Identify which cell holds the provided text, then report its (X, Y) central coordinate. 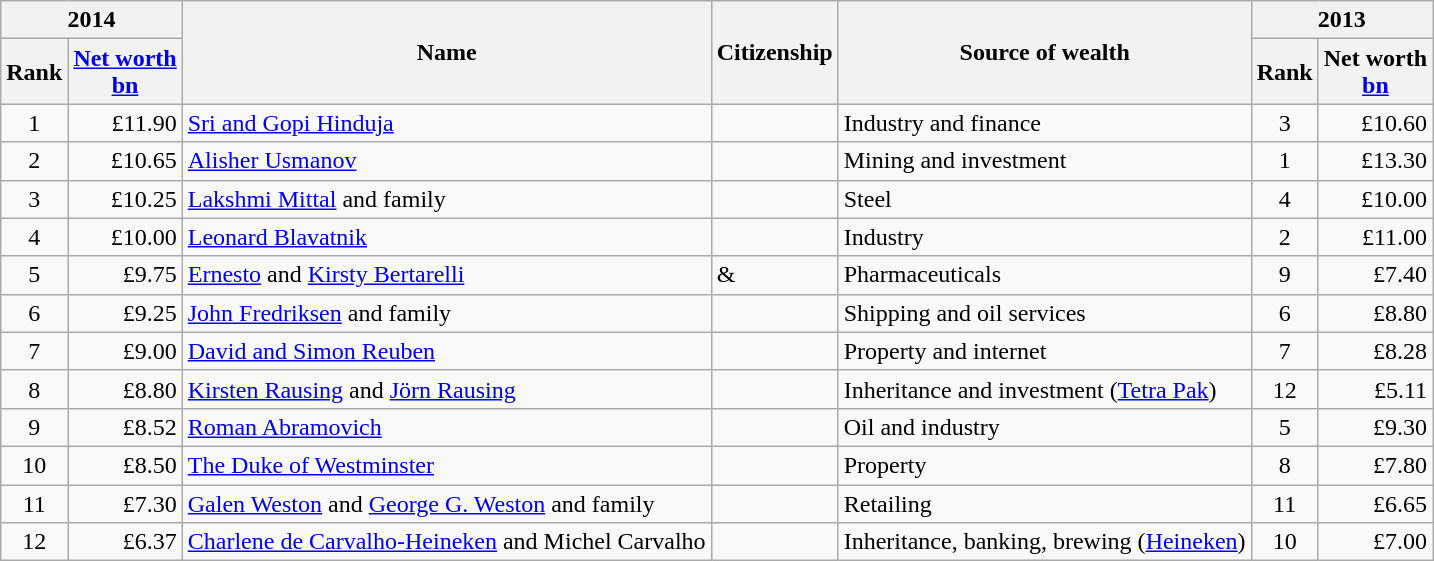
Inheritance, banking, brewing (Heineken) (1044, 542)
Industry and finance (1044, 123)
£9.25 (125, 313)
Pharmaceuticals (1044, 275)
The Duke of Westminster (446, 465)
Sri and Gopi Hinduja (446, 123)
£10.25 (125, 199)
2013 (1342, 20)
£10.65 (125, 161)
Shipping and oil services (1044, 313)
Mining and investment (1044, 161)
£9.00 (125, 351)
£8.52 (125, 427)
£11.90 (125, 123)
£8.28 (1375, 351)
David and Simon Reuben (446, 351)
£7.30 (125, 503)
Steel (1044, 199)
£6.65 (1375, 503)
£9.30 (1375, 427)
£10.60 (1375, 123)
Charlene de Carvalho-Heineken and Michel Carvalho (446, 542)
Inheritance and investment (Tetra Pak) (1044, 389)
Retailing (1044, 503)
£9.75 (125, 275)
Alisher Usmanov (446, 161)
£13.30 (1375, 161)
Source of wealth (1044, 52)
Property and internet (1044, 351)
Kirsten Rausing and Jörn Rausing (446, 389)
£7.00 (1375, 542)
Galen Weston and George G. Weston and family (446, 503)
£11.00 (1375, 237)
Ernesto and Kirsty Bertarelli (446, 275)
& (774, 275)
Industry (1044, 237)
£8.50 (125, 465)
Leonard Blavatnik (446, 237)
2014 (92, 20)
£6.37 (125, 542)
Name (446, 52)
Citizenship (774, 52)
Oil and industry (1044, 427)
Lakshmi Mittal and family (446, 199)
John Fredriksen and family (446, 313)
£5.11 (1375, 389)
Roman Abramovich (446, 427)
£7.40 (1375, 275)
£7.80 (1375, 465)
Property (1044, 465)
